Extract the (x, y) coordinate from the center of the cell holding the provided text.  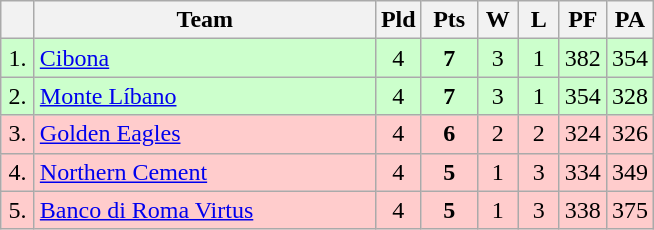
PA (630, 20)
2. (18, 96)
PF (582, 20)
Team (204, 20)
Cibona (204, 58)
375 (630, 210)
326 (630, 134)
6 (449, 134)
324 (582, 134)
338 (582, 210)
3. (18, 134)
Banco di Roma Virtus (204, 210)
L (538, 20)
5. (18, 210)
Pts (449, 20)
Golden Eagles (204, 134)
334 (582, 172)
Northern Cement (204, 172)
328 (630, 96)
Pld (398, 20)
Monte Líbano (204, 96)
1. (18, 58)
349 (630, 172)
4. (18, 172)
W (498, 20)
382 (582, 58)
